Find where the given text appears and provide that cell's center as (X, Y) coordinate. 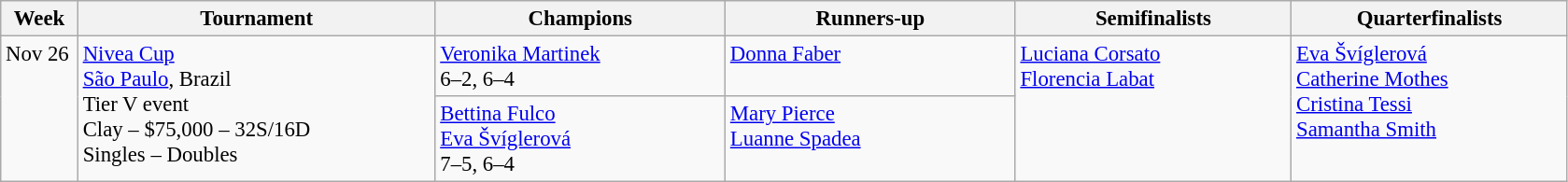
Eva Švíglerová Catherine Mothes Cristina Tessi Samantha Smith (1430, 109)
Runners-up (870, 19)
Champions (581, 19)
Veronika Martinek6–2, 6–4 (581, 67)
Bettina Fulco Eva Švíglerová7–5, 6–4 (581, 139)
Mary Pierce Luanne Spadea (870, 139)
Tournament (256, 19)
Quarterfinalists (1430, 19)
Nov 26 (39, 109)
Semifinalists (1153, 19)
Nivea CupSão Paulo, BrazilTier V eventClay – $75,000 – 32S/16DSingles – Doubles (256, 109)
Donna Faber (870, 67)
Luciana Corsato Florencia Labat (1153, 109)
Week (39, 19)
